For the text-containing cell, return its midpoint in (x, y) coordinate format. 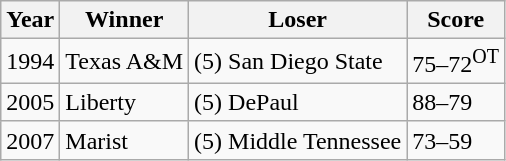
Year (30, 20)
(5) San Diego State (298, 62)
2005 (30, 102)
Score (456, 20)
Liberty (124, 102)
Loser (298, 20)
(5) Middle Tennessee (298, 140)
88–79 (456, 102)
(5) DePaul (298, 102)
2007 (30, 140)
1994 (30, 62)
Winner (124, 20)
75–72OT (456, 62)
Marist (124, 140)
Texas A&M (124, 62)
73–59 (456, 140)
